For the text-containing cell, return its midpoint in [X, Y] coordinate format. 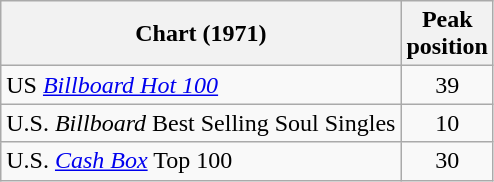
30 [447, 161]
U.S. Billboard Best Selling Soul Singles [201, 123]
Peakposition [447, 34]
U.S. Cash Box Top 100 [201, 161]
39 [447, 85]
US Billboard Hot 100 [201, 85]
Chart (1971) [201, 34]
10 [447, 123]
